Search for the cell housing the specified text and yield its (X, Y) center coordinate. 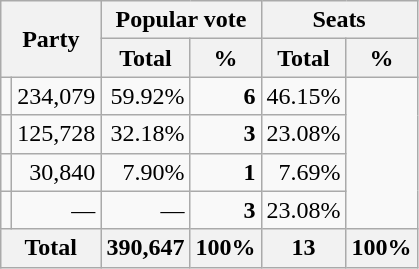
1 (226, 172)
13 (304, 248)
30,840 (56, 172)
7.90% (146, 172)
6 (226, 96)
125,728 (56, 134)
32.18% (146, 134)
Seats (339, 20)
390,647 (146, 248)
7.69% (304, 172)
59.92% (146, 96)
46.15% (304, 96)
234,079 (56, 96)
Popular vote (181, 20)
Party (51, 39)
